Locate the cell with the specified text and output its [x, y] center coordinate. 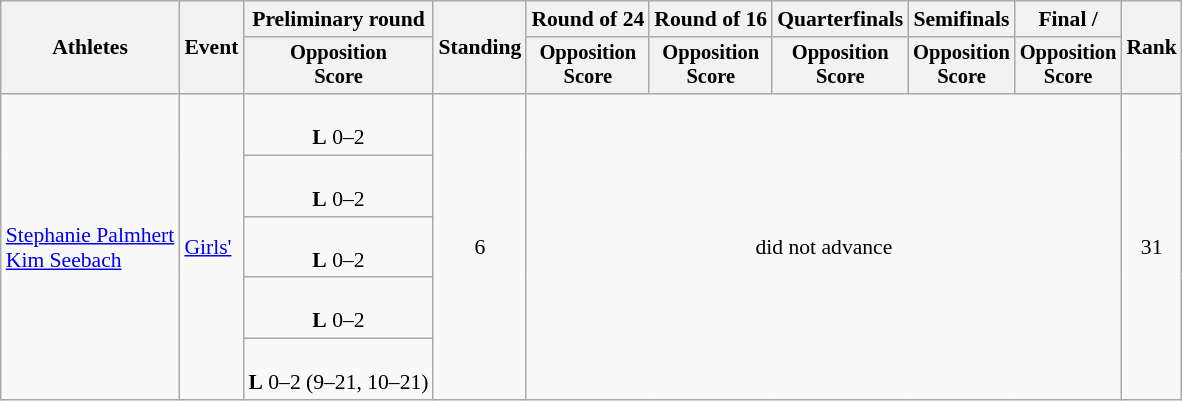
Preliminary round [338, 19]
Semifinals [962, 19]
Round of 16 [710, 19]
Event [211, 48]
Round of 24 [588, 19]
Rank [1152, 48]
L 0–2 (9–21, 10–21) [338, 370]
Stephanie PalmhertKim Seebach [90, 247]
Final / [1068, 19]
Athletes [90, 48]
Girls' [211, 247]
Quarterfinals [840, 19]
6 [480, 247]
Standing [480, 48]
31 [1152, 247]
did not advance [824, 247]
